From the cell containing the given text, extract its center point as (X, Y) coordinate. 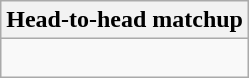
Head-to-head matchup (125, 20)
